Identify which cell holds the provided text, then report its (x, y) central coordinate. 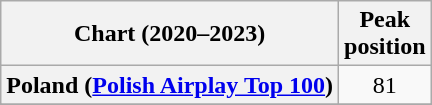
Peakposition (385, 34)
81 (385, 85)
Chart (2020–2023) (170, 34)
Poland (Polish Airplay Top 100) (170, 85)
